Find where the given text appears and provide that cell's center as (x, y) coordinate. 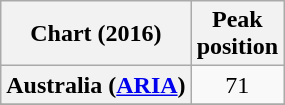
Chart (2016) (96, 34)
71 (237, 85)
Peakposition (237, 34)
Australia (ARIA) (96, 85)
